Provide the [X, Y] coordinate of the cell's center where the given text is located.  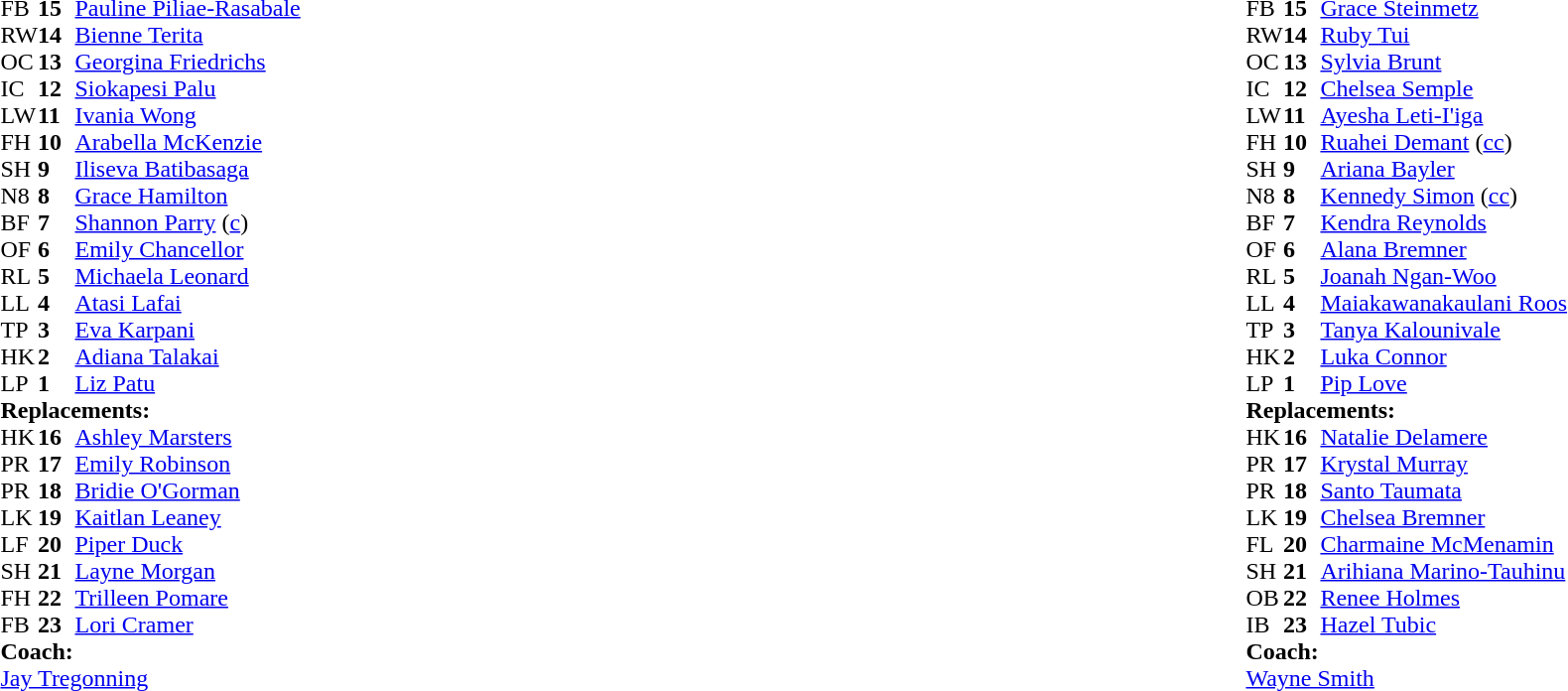
Arihiana Marino-Tauhinu [1443, 572]
Emily Chancellor [189, 250]
Charmaine McMenamin [1443, 544]
Adiana Talakai [189, 357]
Maiakawanakaulani Roos [1443, 304]
Joanah Ngan-Woo [1443, 276]
Luka Connor [1443, 357]
Siokapesi Palu [189, 89]
Iliseva Batibasaga [189, 169]
Ariana Bayler [1443, 169]
Kaitlan Leaney [189, 518]
Ruby Tui [1443, 36]
Layne Morgan [189, 572]
Hazel Tubic [1443, 625]
Eva Karpani [189, 330]
Chelsea Semple [1443, 89]
FL [1264, 544]
LF [19, 544]
Arabella McKenzie [189, 143]
Ruahei Demant (cc) [1443, 143]
Emily Robinson [189, 465]
Alana Bremner [1443, 250]
Ashley Marsters [189, 437]
Liz Patu [189, 383]
Kennedy Simon (cc) [1443, 197]
Bridie O'Gorman [189, 490]
Chelsea Bremner [1443, 518]
FB [19, 625]
Sylvia Brunt [1443, 62]
Grace Hamilton [189, 197]
Natalie Delamere [1443, 437]
Kendra Reynolds [1443, 222]
Trilleen Pomare [189, 598]
Bienne Terita [189, 36]
Ivania Wong [189, 115]
Lori Cramer [189, 625]
Pip Love [1443, 383]
Krystal Murray [1443, 465]
Renee Holmes [1443, 598]
Santo Taumata [1443, 490]
Tanya Kalounivale [1443, 330]
Georgina Friedrichs [189, 62]
Piper Duck [189, 544]
Michaela Leonard [189, 276]
OB [1264, 598]
Ayesha Leti-I'iga [1443, 115]
IB [1264, 625]
Atasi Lafai [189, 304]
Shannon Parry (c) [189, 222]
